Scan for the cell matching the given text and deliver its (X, Y) coordinate at center. 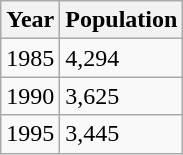
4,294 (122, 58)
Population (122, 20)
1990 (30, 96)
3,445 (122, 134)
1985 (30, 58)
Year (30, 20)
1995 (30, 134)
3,625 (122, 96)
